Locate the cell with the specified text and output its (x, y) center coordinate. 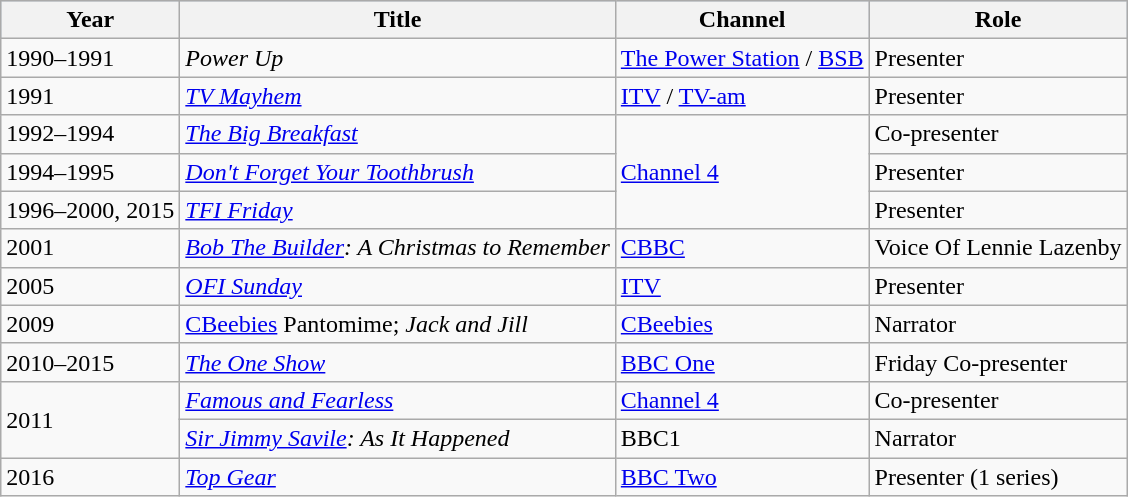
Top Gear (398, 477)
BBC1 (742, 438)
1991 (90, 96)
2016 (90, 477)
1990–1991 (90, 58)
2011 (90, 419)
1992–1994 (90, 134)
1996–2000, 2015 (90, 210)
The Power Station / BSB (742, 58)
Channel (742, 20)
Sir Jimmy Savile: As It Happened (398, 438)
Presenter (1 series) (998, 477)
2001 (90, 248)
Year (90, 20)
Voice Of Lennie Lazenby (998, 248)
2010–2015 (90, 362)
CBBC (742, 248)
ITV / TV-am (742, 96)
Power Up (398, 58)
2009 (90, 324)
Friday Co-presenter (998, 362)
Role (998, 20)
The One Show (398, 362)
CBeebies Pantomime; Jack and Jill (398, 324)
Famous and Fearless (398, 400)
Title (398, 20)
BBC One (742, 362)
CBeebies (742, 324)
TV Mayhem (398, 96)
Don't Forget Your Toothbrush (398, 172)
ITV (742, 286)
Bob The Builder: A Christmas to Remember (398, 248)
1994–1995 (90, 172)
TFI Friday (398, 210)
BBC Two (742, 477)
The Big Breakfast (398, 134)
2005 (90, 286)
OFI Sunday (398, 286)
